Determine the (X, Y) coordinate at the center of the cell enclosing the given text.  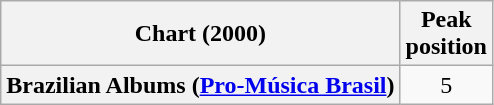
5 (446, 85)
Peak position (446, 34)
Chart (2000) (200, 34)
Brazilian Albums (Pro-Música Brasil) (200, 85)
